Locate the cell with the specified text and output its (x, y) center coordinate. 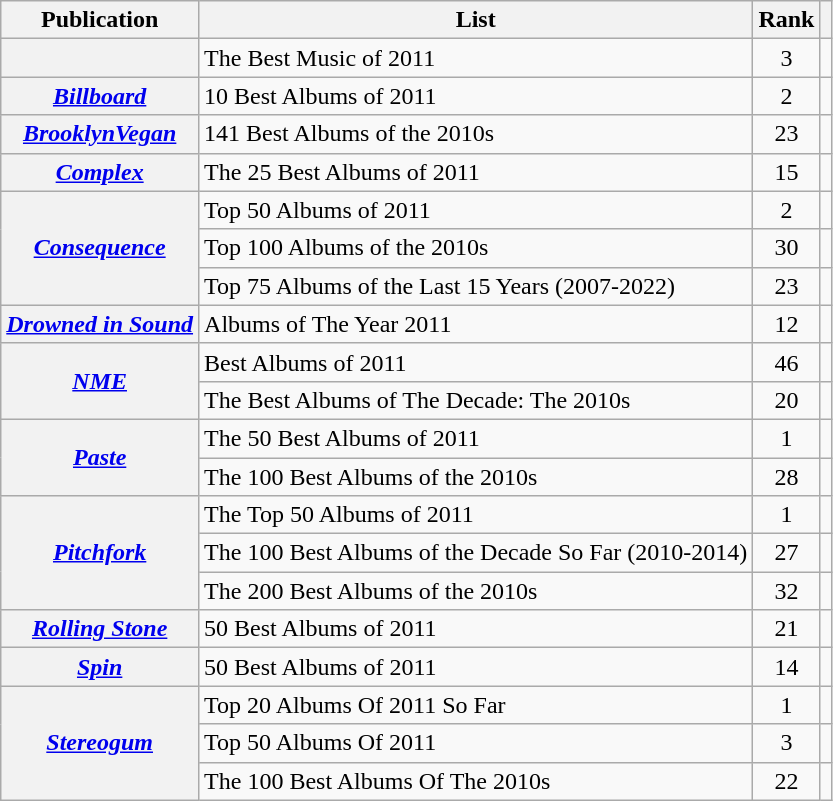
Drowned in Sound (100, 324)
10 Best Albums of 2011 (476, 96)
141 Best Albums of the 2010s (476, 134)
21 (786, 629)
Top 75 Albums of the Last 15 Years (2007-2022) (476, 286)
The 100 Best Albums of the Decade So Far (2010-2014) (476, 553)
22 (786, 781)
Billboard (100, 96)
Rank (786, 20)
The 50 Best Albums of 2011 (476, 438)
Publication (100, 20)
The 100 Best Albums of the 2010s (476, 477)
NME (100, 381)
15 (786, 172)
Consequence (100, 248)
12 (786, 324)
28 (786, 477)
Top 50 Albums of 2011 (476, 210)
Spin (100, 667)
BrooklynVegan (100, 134)
The 100 Best Albums Of The 2010s (476, 781)
Top 20 Albums Of 2011 So Far (476, 705)
Paste (100, 457)
The Top 50 Albums of 2011 (476, 515)
The 25 Best Albums of 2011 (476, 172)
The Best Music of 2011 (476, 58)
20 (786, 400)
List (476, 20)
27 (786, 553)
Rolling Stone (100, 629)
Stereogum (100, 743)
32 (786, 591)
46 (786, 362)
Top 100 Albums of the 2010s (476, 248)
Complex (100, 172)
The Best Albums of The Decade: The 2010s (476, 400)
14 (786, 667)
The 200 Best Albums of the 2010s (476, 591)
30 (786, 248)
Best Albums of 2011 (476, 362)
Albums of The Year 2011 (476, 324)
Pitchfork (100, 553)
Top 50 Albums Of 2011 (476, 743)
